Pinpoint the cell where the given text exists, returning its [x, y] midpoint coordinate. 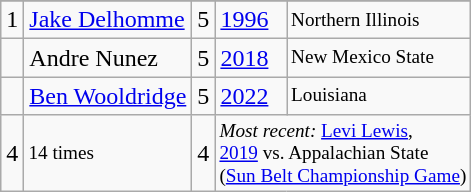
2018 [251, 58]
14 times [108, 154]
New Mexico State [378, 58]
1996 [251, 20]
1 [12, 20]
Most recent: Levi Lewis,2019 vs. Appalachian State(Sun Belt Championship Game) [343, 154]
Louisiana [378, 96]
Andre Nunez [108, 58]
2022 [251, 96]
Jake Delhomme [108, 20]
Northern Illinois [378, 20]
Ben Wooldridge [108, 96]
